Output the [x, y] coordinate of the center of the cell containing the given text.  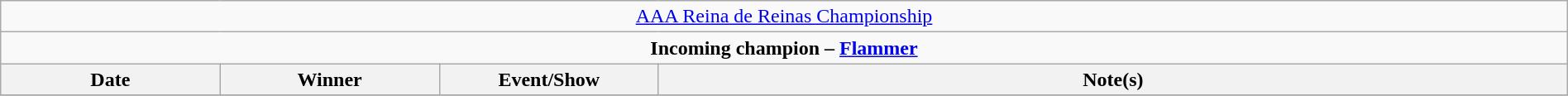
Date [111, 79]
Winner [329, 79]
Event/Show [549, 79]
Note(s) [1113, 79]
AAA Reina de Reinas Championship [784, 17]
Incoming champion – Flammer [784, 48]
